Return (x, y) of the center of cell containing provided text 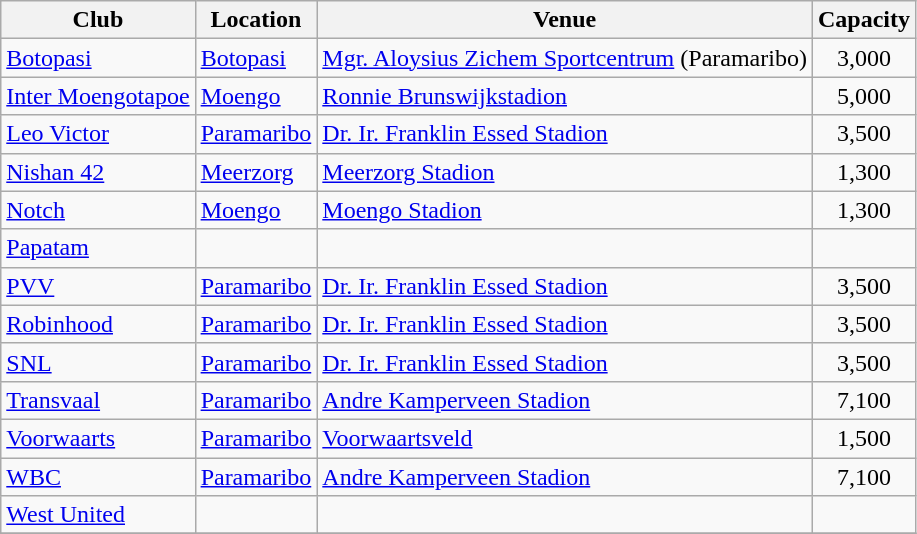
Moengo Stadion (565, 210)
3,000 (864, 58)
Meerzorg (256, 172)
West United (98, 515)
Venue (565, 20)
Leo Victor (98, 134)
SNL (98, 362)
5,000 (864, 96)
Location (256, 20)
Voorwaartsveld (565, 438)
Mgr. Aloysius Zichem Sportcentrum (Paramaribo) (565, 58)
1,500 (864, 438)
Papatam (98, 248)
Inter Moengotapoe (98, 96)
PVV (98, 286)
Robinhood (98, 324)
Notch (98, 210)
WBC (98, 477)
Nishan 42 (98, 172)
Voorwaarts (98, 438)
Transvaal (98, 400)
Ronnie Brunswijkstadion (565, 96)
Meerzorg Stadion (565, 172)
Capacity (864, 20)
Club (98, 20)
